For the text-containing cell, return its midpoint in (x, y) coordinate format. 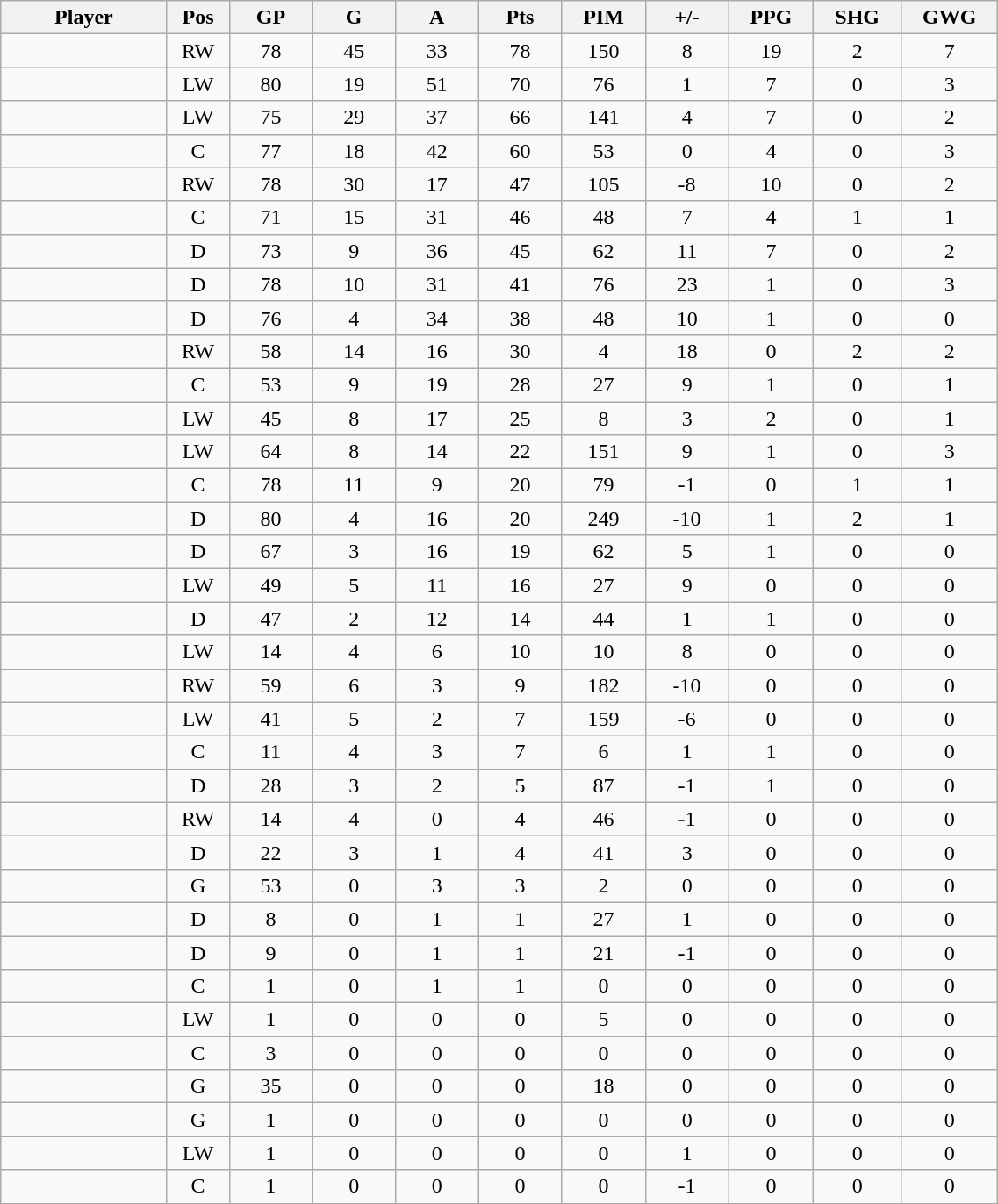
64 (270, 452)
73 (270, 251)
38 (520, 318)
151 (604, 452)
PPG (771, 18)
79 (604, 485)
-6 (686, 719)
GP (270, 18)
36 (437, 251)
77 (270, 151)
GWG (949, 18)
71 (270, 218)
SHG (858, 18)
21 (604, 952)
42 (437, 151)
A (437, 18)
249 (604, 519)
37 (437, 118)
105 (604, 184)
33 (437, 51)
44 (604, 619)
182 (604, 685)
66 (520, 118)
23 (686, 284)
Player (84, 18)
59 (270, 685)
12 (437, 619)
49 (270, 585)
-8 (686, 184)
15 (355, 218)
34 (437, 318)
51 (437, 84)
75 (270, 118)
60 (520, 151)
58 (270, 351)
+/- (686, 18)
35 (270, 1086)
25 (520, 419)
67 (270, 552)
141 (604, 118)
87 (604, 785)
70 (520, 84)
150 (604, 51)
Pos (198, 18)
29 (355, 118)
PIM (604, 18)
Pts (520, 18)
159 (604, 719)
